Locate the cell with the specified text and output its [x, y] center coordinate. 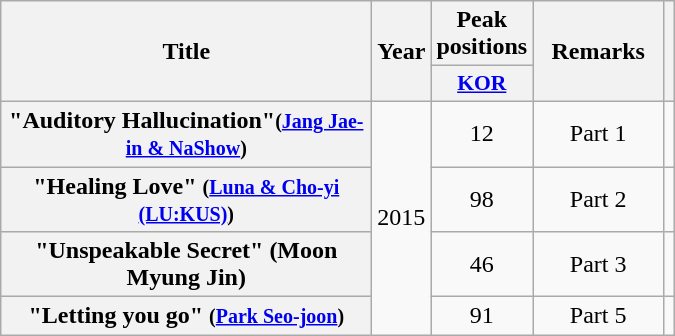
91 [482, 316]
KOR [482, 84]
"Healing Love" (Luna & Cho-yi (LU:KUS)) [186, 198]
"Auditory Hallucination"(Jang Jae-in & NaShow) [186, 134]
"Letting you go" (Park Seo-joon) [186, 316]
Remarks [598, 52]
Peakpositions [482, 34]
Part 5 [598, 316]
12 [482, 134]
2015 [402, 218]
Part 3 [598, 264]
Part 2 [598, 198]
Year [402, 52]
Part 1 [598, 134]
98 [482, 198]
Title [186, 52]
"Unspeakable Secret" (Moon Myung Jin) [186, 264]
46 [482, 264]
